Output the (x, y) coordinate of the center of the cell containing the given text.  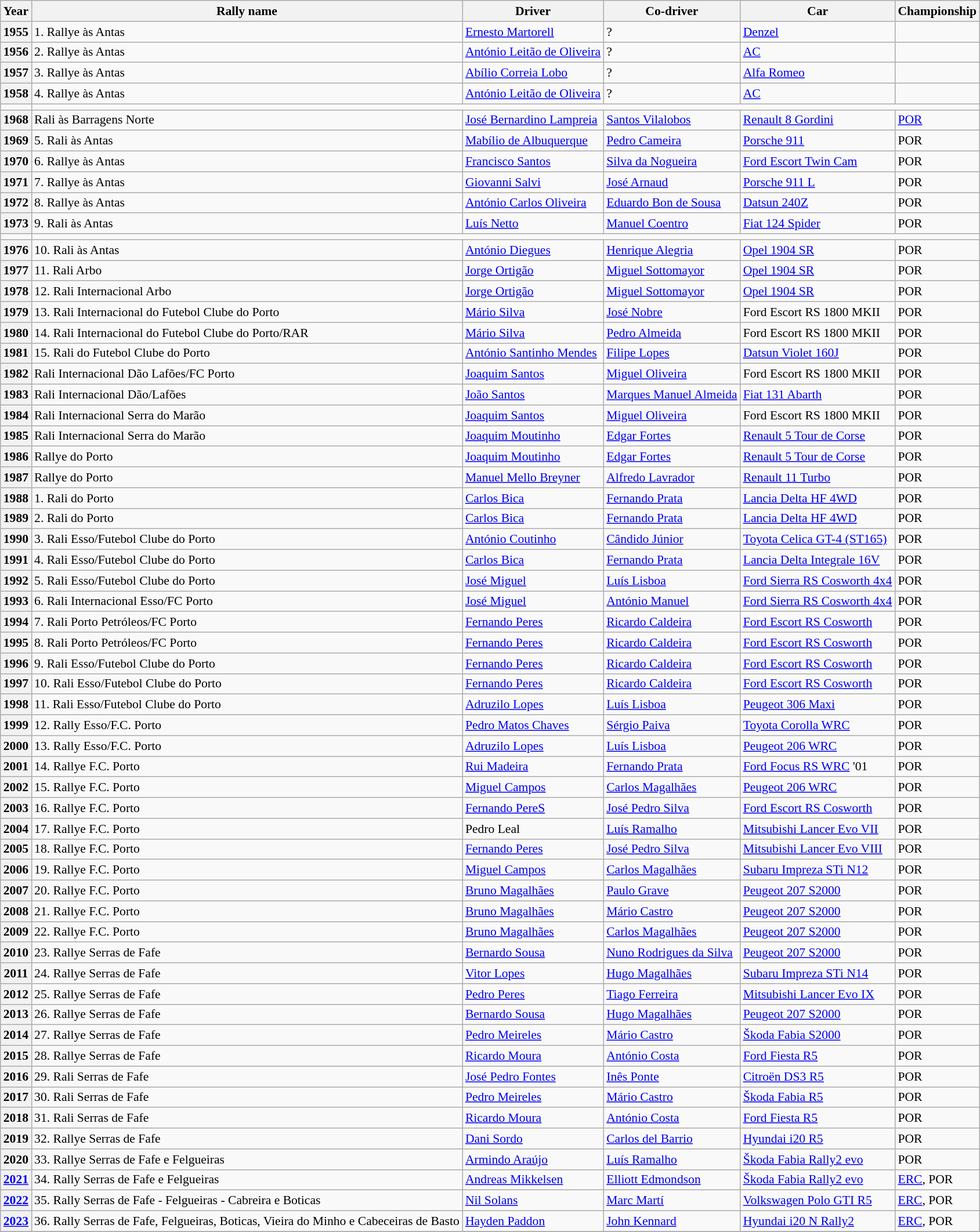
Driver (533, 11)
Toyota Celica GT-4 (ST165) (818, 539)
Pedro Leal (533, 829)
Pedro Cameira (672, 141)
1994 (16, 622)
27. Rallye Serras de Fafe (247, 1035)
Fernando PereS (533, 808)
Peugeot 306 Maxi (818, 705)
Filipe Lopes (672, 353)
4. Rali Esso/Futebol Clube do Porto (247, 560)
16. Rallye F.C. Porto (247, 808)
2004 (16, 829)
1983 (16, 395)
Volkswagen Polo GTI R5 (818, 1201)
29. Rali Serras de Fafe (247, 1077)
António Santinho Mendes (533, 353)
9. Rali às Antas (247, 224)
Škoda Fabia S2000 (818, 1035)
22. Rallye F.C. Porto (247, 932)
1976 (16, 250)
30. Rali Serras de Fafe (247, 1097)
34. Rally Serras de Fafe e Felgueiras (247, 1180)
10. Rali Esso/Futebol Clube do Porto (247, 684)
António Coutinho (533, 539)
2020 (16, 1159)
3. Rallye às Antas (247, 73)
18. Rallye F.C. Porto (247, 849)
1998 (16, 705)
Manuel Mello Breyner (533, 477)
Manuel Coentro (672, 224)
António Diegues (533, 250)
Renault 8 Gordini (818, 120)
Porsche 911 (818, 141)
19. Rallye F.C. Porto (247, 870)
Alfa Romeo (818, 73)
5. Rali Esso/Futebol Clube do Porto (247, 581)
Marc Martí (672, 1201)
2015 (16, 1056)
1. Rali do Porto (247, 498)
10. Rali às Antas (247, 250)
1979 (16, 312)
Rali Internacional Dão/Lafões (247, 395)
2000 (16, 746)
2002 (16, 788)
7. Rali Porto Petróleos/FC Porto (247, 622)
11. Rali Arbo (247, 271)
1995 (16, 643)
José Nobre (672, 312)
1981 (16, 353)
2019 (16, 1139)
Dani Sordo (533, 1139)
Vitor Lopes (533, 973)
2022 (16, 1201)
24. Rallye Serras de Fafe (247, 973)
2010 (16, 953)
Škoda Fabia R5 (818, 1097)
2006 (16, 870)
Luís Netto (533, 224)
Pedro Matos Chaves (533, 726)
Francisco Santos (533, 162)
Hayden Paddon (533, 1222)
1. Rallye às Antas (247, 32)
Subaru Impreza STi N12 (818, 870)
2. Rallye às Antas (247, 52)
1999 (16, 726)
Santos Vilalobos (672, 120)
2003 (16, 808)
Armindo Araújo (533, 1159)
1970 (16, 162)
Hyundai i20 N Rally2 (818, 1222)
15. Rallye F.C. Porto (247, 788)
20. Rallye F.C. Porto (247, 891)
Lancia Delta Integrale 16V (818, 560)
1997 (16, 684)
1988 (16, 498)
Datsun Violet 160J (818, 353)
Year (16, 11)
Citroën DS3 R5 (818, 1077)
36. Rally Serras de Fafe, Felgueiras, Boticas, Vieira do Minho e Cabeceiras de Basto (247, 1222)
Datsun 240Z (818, 203)
1958 (16, 94)
25. Rallye Serras de Fafe (247, 994)
Giovanni Salvi (533, 182)
1973 (16, 224)
Silva da Nogueira (672, 162)
Renault 11 Turbo (818, 477)
2013 (16, 1014)
2018 (16, 1118)
2021 (16, 1180)
14. Rali Internacional do Futebol Clube do Porto/RAR (247, 333)
1984 (16, 415)
José Bernardino Lampreia (533, 120)
Ford Escort Twin Cam (818, 162)
12. Rally Esso/F.C. Porto (247, 726)
9. Rali Esso/Futebol Clube do Porto (247, 664)
2016 (16, 1077)
Mitsubishi Lancer Evo IX (818, 994)
Rali às Barragens Norte (247, 120)
2001 (16, 767)
José Pedro Fontes (533, 1077)
2023 (16, 1222)
Porsche 911 L (818, 182)
Tiago Ferreira (672, 994)
Pedro Peres (533, 994)
1972 (16, 203)
Mitsubishi Lancer Evo VIII (818, 849)
Inês Ponte (672, 1077)
Abílio Correia Lobo (533, 73)
2011 (16, 973)
15. Rali do Futebol Clube do Porto (247, 353)
Hyundai i20 R5 (818, 1139)
2009 (16, 932)
1978 (16, 292)
Denzel (818, 32)
Rui Madeira (533, 767)
1991 (16, 560)
1956 (16, 52)
7. Rallye às Antas (247, 182)
Pedro Almeida (672, 333)
2014 (16, 1035)
23. Rallye Serras de Fafe (247, 953)
28. Rallye Serras de Fafe (247, 1056)
1996 (16, 664)
8. Rallye às Antas (247, 203)
1989 (16, 519)
Elliott Edmondson (672, 1180)
Carlos del Barrio (672, 1139)
Championship (937, 11)
33. Rallye Serras de Fafe e Felgueiras (247, 1159)
1971 (16, 182)
12. Rali Internacional Arbo (247, 292)
26. Rallye Serras de Fafe (247, 1014)
1987 (16, 477)
Fiat 131 Abarth (818, 395)
2017 (16, 1097)
1992 (16, 581)
Ernesto Martorell (533, 32)
1985 (16, 436)
Sérgio Paiva (672, 726)
35. Rally Serras de Fafe - Felgueiras - Cabreira e Boticas (247, 1201)
Rali Internacional Dão Lafões/FC Porto (247, 374)
6. Rallye às Antas (247, 162)
Eduardo Bon de Sousa (672, 203)
1957 (16, 73)
11. Rali Esso/Futebol Clube do Porto (247, 705)
14. Rallye F.C. Porto (247, 767)
17. Rallye F.C. Porto (247, 829)
2. Rali do Porto (247, 519)
6. Rali Internacional Esso/FC Porto (247, 601)
2005 (16, 849)
Rally name (247, 11)
Co-driver (672, 11)
2012 (16, 994)
José Arnaud (672, 182)
13. Rally Esso/F.C. Porto (247, 746)
António Carlos Oliveira (533, 203)
Alfredo Lavrador (672, 477)
Fiat 124 Spider (818, 224)
Toyota Corolla WRC (818, 726)
1993 (16, 601)
Car (818, 11)
1990 (16, 539)
Nuno Rodrigues da Silva (672, 953)
1980 (16, 333)
Paulo Grave (672, 891)
1986 (16, 457)
1955 (16, 32)
31. Rali Serras de Fafe (247, 1118)
Nil Solans (533, 1201)
João Santos (533, 395)
Subaru Impreza STi N14 (818, 973)
3. Rali Esso/Futebol Clube do Porto (247, 539)
Mitsubishi Lancer Evo VII (818, 829)
13. Rali Internacional do Futebol Clube do Porto (247, 312)
John Kennard (672, 1222)
Henrique Alegria (672, 250)
2008 (16, 911)
21. Rallye F.C. Porto (247, 911)
Ford Focus RS WRC '01 (818, 767)
Mabílio de Albuquerque (533, 141)
4. Rallye às Antas (247, 94)
1982 (16, 374)
8. Rali Porto Petróleos/FC Porto (247, 643)
2007 (16, 891)
1968 (16, 120)
1969 (16, 141)
5. Rali às Antas (247, 141)
Cândido Júnior (672, 539)
Andreas Mikkelsen (533, 1180)
Marques Manuel Almeida (672, 395)
António Manuel (672, 601)
1977 (16, 271)
32. Rallye Serras de Fafe (247, 1139)
